Output the (x, y) coordinate of the center of the cell containing the given text.  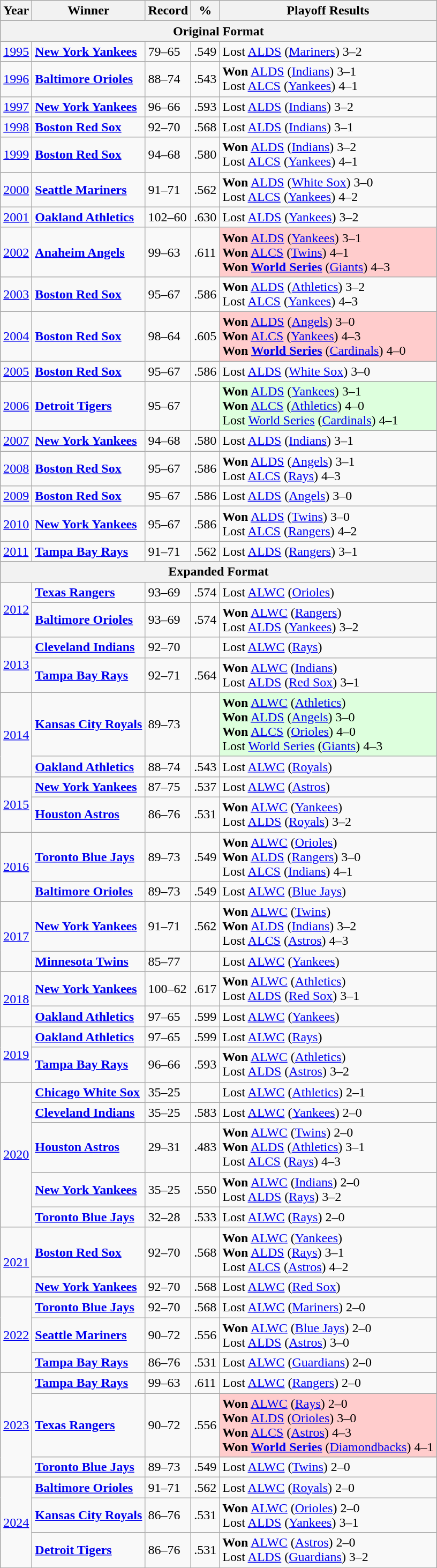
2012 (16, 610)
Won ALDS (Indians) 3–2Lost ALCS (Yankees) 4–1 (328, 154)
Won ALWC (Astros) 2–0Lost ALDS (Guardians) 3–2 (328, 1550)
Won ALDS (Indians) 3–1Lost ALCS (Yankees) 4–1 (328, 79)
Won ALWC (Twins)Won ALDS (Indians) 3–2Lost ALCS (Astros) 4–3 (328, 927)
2005 (16, 371)
Lost ALWC (Twins) 2–0 (328, 1467)
85–77 (168, 961)
Winner (89, 11)
Won ALDS (White Sox) 3–0Lost ALCS (Yankees) 4–2 (328, 190)
92–71 (168, 675)
79–65 (168, 51)
2023 (16, 1425)
98–64 (168, 336)
Lost ALDS (Yankees) 3–2 (328, 217)
Won ALWC (Indians) 2–0Lost ALDS (Rays) 3–2 (328, 1190)
Lost ALDS (Mariners) 3–2 (328, 51)
Year (16, 11)
Won ALWC (Yankees)Won ALDS (Rays) 3–1Lost ALCS (Astros) 4–2 (328, 1252)
Won ALWC (Rangers)Lost ALDS (Yankees) 3–2 (328, 619)
2014 (16, 734)
2011 (16, 551)
2024 (16, 1522)
2006 (16, 406)
Won ALDS (Yankees) 3–1Won ALCS (Twins) 4–1Won World Series (Giants) 4–3 (328, 252)
Won ALWC (Rays) 2–0Won ALDS (Orioles) 3–0Won ALCS (Astros) 4–3Won World Series (Diamondbacks) 4–1 (328, 1425)
Lost ALWC (Red Sox) (328, 1287)
Record (168, 11)
.564 (206, 675)
Lost ALWC (Yankees) 2–0 (328, 1112)
Lost ALDS (Rangers) 3–1 (328, 551)
Won ALWC (Athletics)Won ALDS (Angels) 3–0Won ALCS (Orioles) 4–0Lost World Series (Giants) 4–3 (328, 725)
Lost ALDS (White Sox) 3–0 (328, 371)
Won ALWC (Twins) 2–0Won ALDS (Athletics) 3–1Lost ALCS (Rays) 4–3 (328, 1147)
Won ALWC (Indians)Lost ALDS (Red Sox) 3–1 (328, 675)
Won ALWC (Yankees)Lost ALDS (Royals) 3–2 (328, 815)
1996 (16, 79)
Playoff Results (328, 11)
2018 (16, 999)
Lost ALDS (Angels) 3–0 (328, 496)
1997 (16, 107)
1995 (16, 51)
87–75 (168, 787)
Lost ALWC (Blue Jays) (328, 892)
2008 (16, 468)
Won ALWC (Athletics)Lost ALDS (Red Sox) 3–1 (328, 989)
Won ALDS (Angels) 3–1Lost ALCS (Rays) 4–3 (328, 468)
1999 (16, 154)
102–60 (168, 217)
Won ALDS (Twins) 3–0Lost ALCS (Rangers) 4–2 (328, 524)
Won ALDS (Athletics) 3–2Lost ALCS (Yankees) 4–3 (328, 294)
2004 (16, 336)
.537 (206, 787)
.605 (206, 336)
2000 (16, 190)
2007 (16, 441)
Won ALDS (Yankees) 3–1Won ALCS (Athletics) 4–0Lost World Series (Cardinals) 4–1 (328, 406)
Chicago White Sox (89, 1092)
2009 (16, 496)
2020 (16, 1154)
2001 (16, 217)
2022 (16, 1334)
2013 (16, 664)
Lost ALWC (Rays) 2–0 (328, 1217)
29–31 (168, 1147)
Lost ALWC (Royals) (328, 766)
Lost ALWC (Mariners) 2–0 (328, 1307)
2002 (16, 252)
Lost ALWC (Rangers) 2–0 (328, 1383)
Won ALDS (Angels) 3–0Won ALCS (Yankees) 4–3Won World Series (Cardinals) 4–0 (328, 336)
2021 (16, 1262)
Won ALWC (Orioles)Won ALDS (Rangers) 3–0Lost ALCS (Indians) 4–1 (328, 856)
Expanded Format (218, 572)
Original Format (218, 31)
Won ALWC (Athletics)Lost ALDS (Astros) 3–2 (328, 1064)
1998 (16, 127)
Lost ALWC (Orioles) (328, 592)
Won ALWC (Orioles) 2–0Lost ALDS (Yankees) 3–1 (328, 1515)
Minnesota Twins (89, 961)
% (206, 11)
2019 (16, 1055)
32–28 (168, 1217)
2016 (16, 867)
.550 (206, 1190)
2003 (16, 294)
Won ALWC (Blue Jays) 2–0Lost ALDS (Astros) 3–0 (328, 1334)
2015 (16, 804)
.483 (206, 1147)
.617 (206, 989)
Lost ALWC (Astros) (328, 787)
Anaheim Angels (89, 252)
.583 (206, 1112)
.533 (206, 1217)
2017 (16, 937)
100–62 (168, 989)
Lost ALDS (Indians) 3–2 (328, 107)
Lost ALWC (Royals) 2–0 (328, 1488)
.630 (206, 217)
Lost ALWC (Athletics) 2–1 (328, 1092)
2010 (16, 524)
Lost ALWC (Guardians) 2–0 (328, 1363)
